For the text-containing cell, return its midpoint in [x, y] coordinate format. 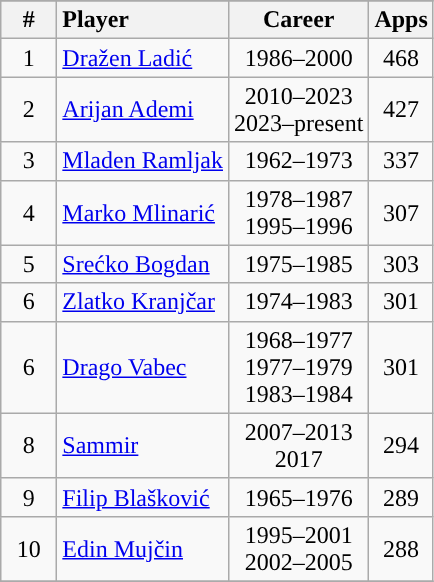
1 [29, 58]
2007–20132017 [299, 446]
Apps [401, 20]
288 [401, 548]
337 [401, 161]
Mladen Ramljak [143, 161]
Player [143, 20]
1975–1985 [299, 264]
Drago Vabec [143, 367]
Edin Mujčin [143, 548]
Zlatko Kranjčar [143, 302]
468 [401, 58]
1962–1973 [299, 161]
5 [29, 264]
2 [29, 110]
3 [29, 161]
1965–1976 [299, 497]
Marko Mlinarić [143, 212]
Arijan Ademi [143, 110]
Sammir [143, 446]
294 [401, 446]
2010–20232023–present [299, 110]
4 [29, 212]
Filip Blašković [143, 497]
8 [29, 446]
303 [401, 264]
Dražen Ladić [143, 58]
307 [401, 212]
1968–19771977–19791983–1984 [299, 367]
10 [29, 548]
1974–1983 [299, 302]
1978–19871995–1996 [299, 212]
1986–2000 [299, 58]
Career [299, 20]
# [29, 20]
289 [401, 497]
9 [29, 497]
Srećko Bogdan [143, 264]
1995–20012002–2005 [299, 548]
427 [401, 110]
